Return [X, Y] of the center of cell containing provided text 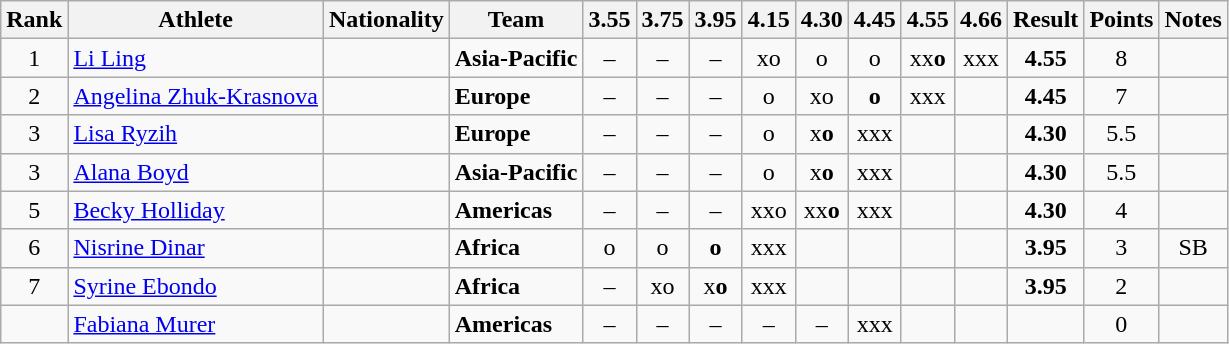
Lisa Ryzih [196, 134]
0 [1122, 324]
Notes [1193, 20]
SB [1193, 248]
6 [34, 248]
3.55 [610, 20]
Becky Holliday [196, 210]
Team [516, 20]
Athlete [196, 20]
3.75 [662, 20]
Alana Boyd [196, 172]
4.66 [980, 20]
Syrine Ebondo [196, 286]
Fabiana Murer [196, 324]
Rank [34, 20]
5 [34, 210]
4.15 [768, 20]
Angelina Zhuk-Krasnova [196, 96]
Result [1045, 20]
8 [1122, 58]
1 [34, 58]
Li Ling [196, 58]
Nisrine Dinar [196, 248]
Points [1122, 20]
Nationality [387, 20]
4 [1122, 210]
